Scan for the cell matching the given text and deliver its [X, Y] coordinate at center. 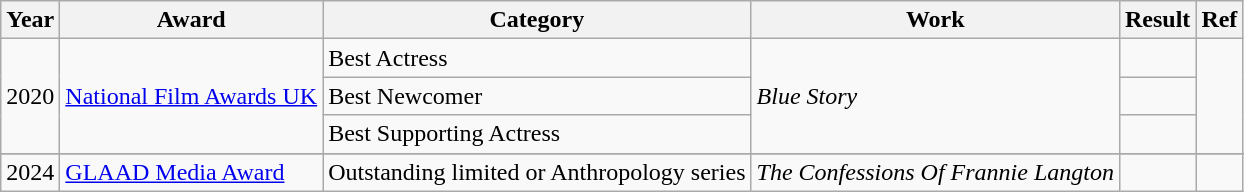
Best Newcomer [537, 96]
National Film Awards UK [192, 96]
The Confessions Of Frannie Langton [935, 172]
Work [935, 20]
2020 [30, 96]
Ref [1220, 20]
2024 [30, 172]
Result [1157, 20]
Best Actress [537, 58]
GLAAD Media Award [192, 172]
Blue Story [935, 96]
Best Supporting Actress [537, 134]
Outstanding limited or Anthropology series [537, 172]
Category [537, 20]
Year [30, 20]
Award [192, 20]
